Locate the cell with the specified text and output its [X, Y] center coordinate. 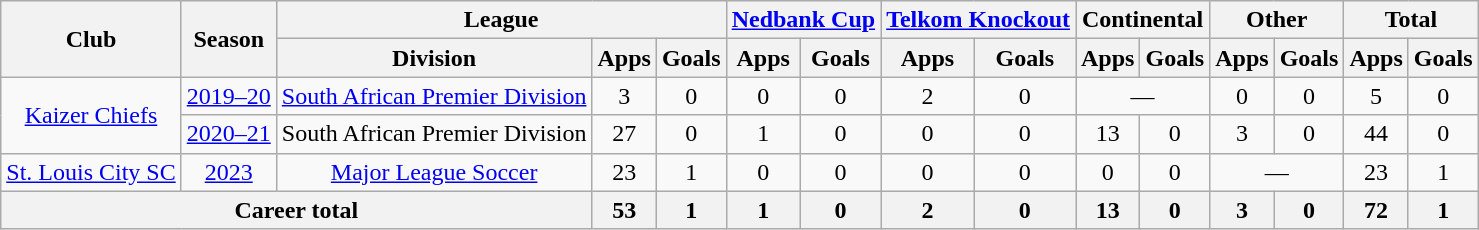
5 [1376, 96]
2019–20 [228, 96]
Telkom Knockout [978, 20]
72 [1376, 210]
Continental [1143, 20]
Career total [296, 210]
2023 [228, 172]
27 [624, 134]
2020–21 [228, 134]
Division [434, 58]
Total [1411, 20]
League [501, 20]
Nedbank Cup [803, 20]
53 [624, 210]
44 [1376, 134]
Major League Soccer [434, 172]
Club [91, 39]
Other [1277, 20]
St. Louis City SC [91, 172]
Kaizer Chiefs [91, 115]
Season [228, 39]
